Capture the cell that displays the provided text and extract its [x, y] central coordinate. 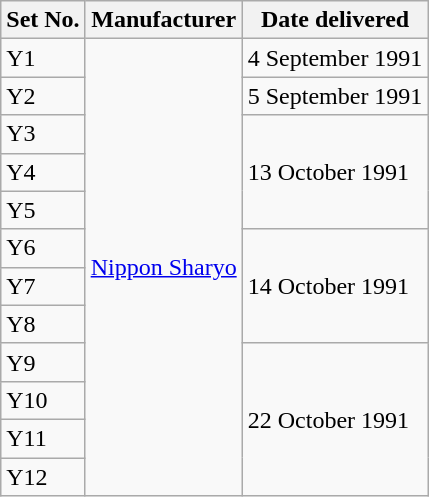
Y1 [43, 58]
Manufacturer [164, 20]
Y9 [43, 362]
Nippon Sharyo [164, 268]
Date delivered [335, 20]
Y12 [43, 477]
13 October 1991 [335, 172]
Y3 [43, 134]
5 September 1991 [335, 96]
Y4 [43, 172]
Y8 [43, 324]
Y5 [43, 210]
Y11 [43, 438]
Y7 [43, 286]
14 October 1991 [335, 286]
Y2 [43, 96]
22 October 1991 [335, 419]
4 September 1991 [335, 58]
Set No. [43, 20]
Y10 [43, 400]
Y6 [43, 248]
